Capture the cell that displays the provided text and extract its (X, Y) central coordinate. 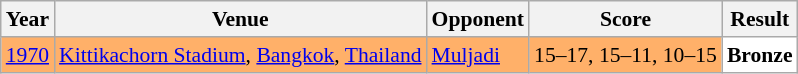
Muljadi (478, 55)
Venue (240, 19)
1970 (28, 55)
Result (760, 19)
Score (626, 19)
15–17, 15–11, 10–15 (626, 55)
Year (28, 19)
Kittikachorn Stadium, Bangkok, Thailand (240, 55)
Opponent (478, 19)
Bronze (760, 55)
